Pinpoint the cell where the given text exists, returning its (x, y) midpoint coordinate. 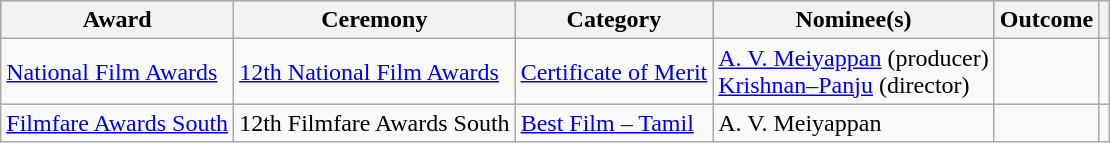
Certificate of Merit (614, 72)
Outcome (1046, 20)
12th National Film Awards (375, 72)
12th Filmfare Awards South (375, 123)
A. V. Meiyappan (producer)Krishnan–Panju (director) (854, 72)
Category (614, 20)
Award (118, 20)
National Film Awards (118, 72)
Ceremony (375, 20)
Nominee(s) (854, 20)
Filmfare Awards South (118, 123)
Best Film – Tamil (614, 123)
A. V. Meiyappan (854, 123)
